Identify which cell holds the provided text, then report its (x, y) central coordinate. 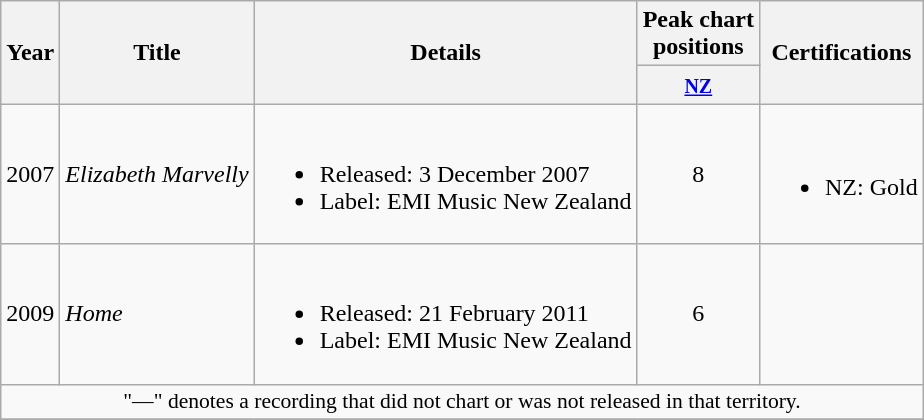
Title (157, 52)
Elizabeth Marvelly (157, 174)
Year (30, 52)
6 (698, 314)
Peak chartpositions (698, 34)
Released: 3 December 2007Label: EMI Music New Zealand (446, 174)
8 (698, 174)
NZ (698, 85)
NZ: Gold (841, 174)
2007 (30, 174)
Released: 21 February 2011Label: EMI Music New Zealand (446, 314)
Home (157, 314)
Certifications (841, 52)
"—" denotes a recording that did not chart or was not released in that territory. (462, 402)
Details (446, 52)
2009 (30, 314)
